Identify which cell holds the provided text, then report its [x, y] central coordinate. 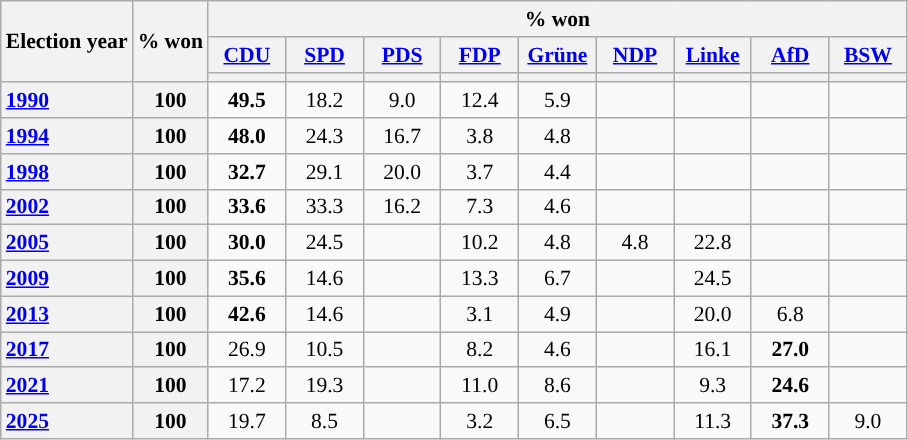
3.2 [480, 421]
SPD [325, 55]
17.2 [247, 386]
33.3 [325, 207]
49.5 [247, 101]
Linke [713, 55]
6.5 [558, 421]
19.3 [325, 386]
18.2 [325, 101]
1994 [67, 136]
2002 [67, 207]
FDP [480, 55]
10.5 [325, 350]
Grüne [558, 55]
24.3 [325, 136]
PDS [402, 55]
29.1 [325, 172]
2017 [67, 350]
10.2 [480, 243]
13.3 [480, 279]
12.4 [480, 101]
16.7 [402, 136]
2013 [67, 314]
6.8 [790, 314]
NDP [635, 55]
9.3 [713, 386]
8.2 [480, 350]
3.1 [480, 314]
AfD [790, 55]
11.0 [480, 386]
27.0 [790, 350]
Election year [67, 42]
2025 [67, 421]
1990 [67, 101]
6.7 [558, 279]
1998 [67, 172]
33.6 [247, 207]
37.3 [790, 421]
4.4 [558, 172]
2009 [67, 279]
30.0 [247, 243]
22.8 [713, 243]
26.9 [247, 350]
3.8 [480, 136]
19.7 [247, 421]
48.0 [247, 136]
8.5 [325, 421]
CDU [247, 55]
7.3 [480, 207]
42.6 [247, 314]
2005 [67, 243]
32.7 [247, 172]
5.9 [558, 101]
4.9 [558, 314]
16.1 [713, 350]
11.3 [713, 421]
8.6 [558, 386]
16.2 [402, 207]
3.7 [480, 172]
2021 [67, 386]
35.6 [247, 279]
BSW [868, 55]
24.6 [790, 386]
